Output the [x, y] coordinate of the center of the cell containing the given text.  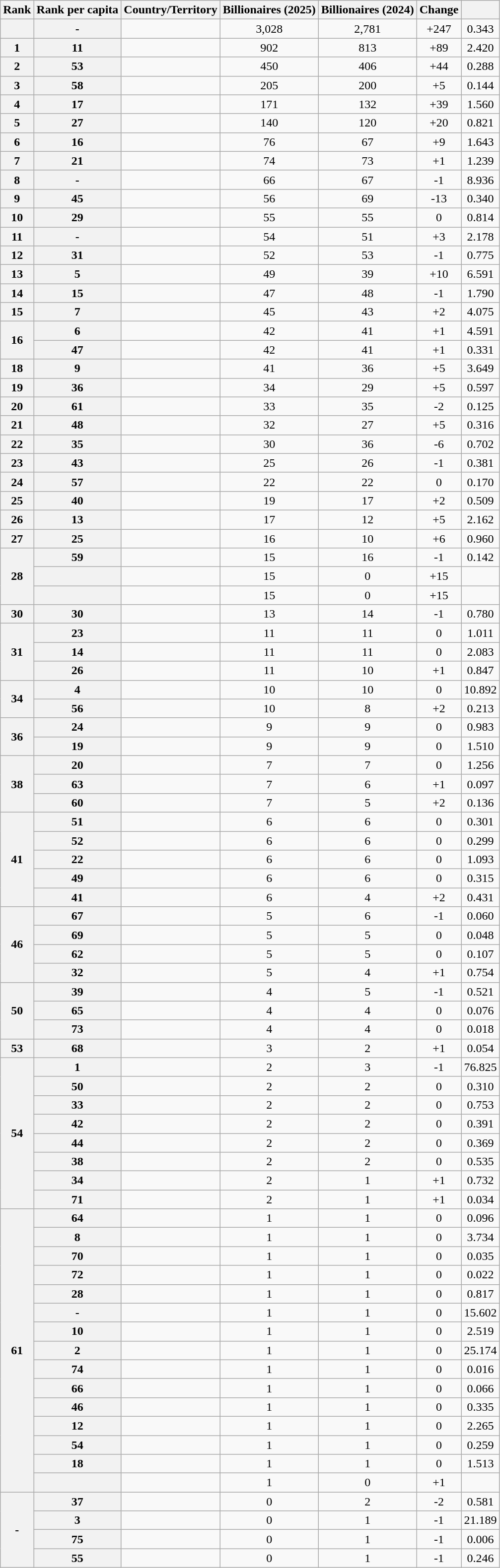
0.369 [481, 1142]
1.510 [481, 746]
+20 [439, 123]
0.054 [481, 1048]
1.560 [481, 104]
0.060 [481, 916]
2.083 [481, 652]
0.006 [481, 1539]
0.016 [481, 1369]
406 [367, 66]
Change [439, 10]
2.420 [481, 48]
2.162 [481, 519]
0.315 [481, 878]
0.022 [481, 1275]
0.316 [481, 425]
Rank [17, 10]
1.093 [481, 860]
75 [77, 1539]
Billionaires (2025) [269, 10]
0.431 [481, 897]
0.097 [481, 784]
1.256 [481, 765]
57 [77, 482]
0.509 [481, 501]
0.732 [481, 1181]
0.331 [481, 350]
Rank per capita [77, 10]
72 [77, 1275]
0.702 [481, 444]
+247 [439, 29]
0.076 [481, 1010]
+3 [439, 237]
0.299 [481, 841]
3,028 [269, 29]
0.048 [481, 935]
0.754 [481, 973]
0.018 [481, 1029]
+10 [439, 274]
1.513 [481, 1464]
59 [77, 558]
62 [77, 954]
21.189 [481, 1520]
0.814 [481, 217]
37 [77, 1502]
68 [77, 1048]
8.936 [481, 180]
0.335 [481, 1407]
132 [367, 104]
813 [367, 48]
0.034 [481, 1199]
-6 [439, 444]
40 [77, 501]
10.892 [481, 690]
25.174 [481, 1350]
0.391 [481, 1124]
0.535 [481, 1162]
0.136 [481, 803]
0.581 [481, 1502]
15.602 [481, 1313]
60 [77, 803]
902 [269, 48]
0.142 [481, 558]
0.847 [481, 671]
63 [77, 784]
0.521 [481, 992]
3.734 [481, 1237]
76.825 [481, 1067]
120 [367, 123]
Billionaires (2024) [367, 10]
0.817 [481, 1294]
64 [77, 1218]
0.960 [481, 538]
+44 [439, 66]
0.259 [481, 1445]
+9 [439, 142]
1.011 [481, 633]
450 [269, 66]
0.246 [481, 1558]
0.107 [481, 954]
2,781 [367, 29]
0.288 [481, 66]
70 [77, 1256]
205 [269, 85]
Country/Territory [171, 10]
0.821 [481, 123]
3.649 [481, 369]
4.075 [481, 312]
0.125 [481, 406]
76 [269, 142]
0.301 [481, 821]
2.265 [481, 1426]
+89 [439, 48]
0.170 [481, 482]
140 [269, 123]
44 [77, 1142]
0.343 [481, 29]
0.775 [481, 255]
-13 [439, 198]
0.144 [481, 85]
0.780 [481, 614]
0.753 [481, 1105]
1.790 [481, 293]
+39 [439, 104]
65 [77, 1010]
0.096 [481, 1218]
1.643 [481, 142]
6.591 [481, 274]
0.597 [481, 387]
2.519 [481, 1331]
200 [367, 85]
0.381 [481, 463]
0.340 [481, 198]
2.178 [481, 237]
171 [269, 104]
71 [77, 1199]
+6 [439, 538]
58 [77, 85]
0.310 [481, 1086]
1.239 [481, 161]
0.035 [481, 1256]
0.066 [481, 1388]
4.591 [481, 331]
0.983 [481, 727]
0.213 [481, 708]
